Pinpoint the cell where the given text exists, returning its (x, y) midpoint coordinate. 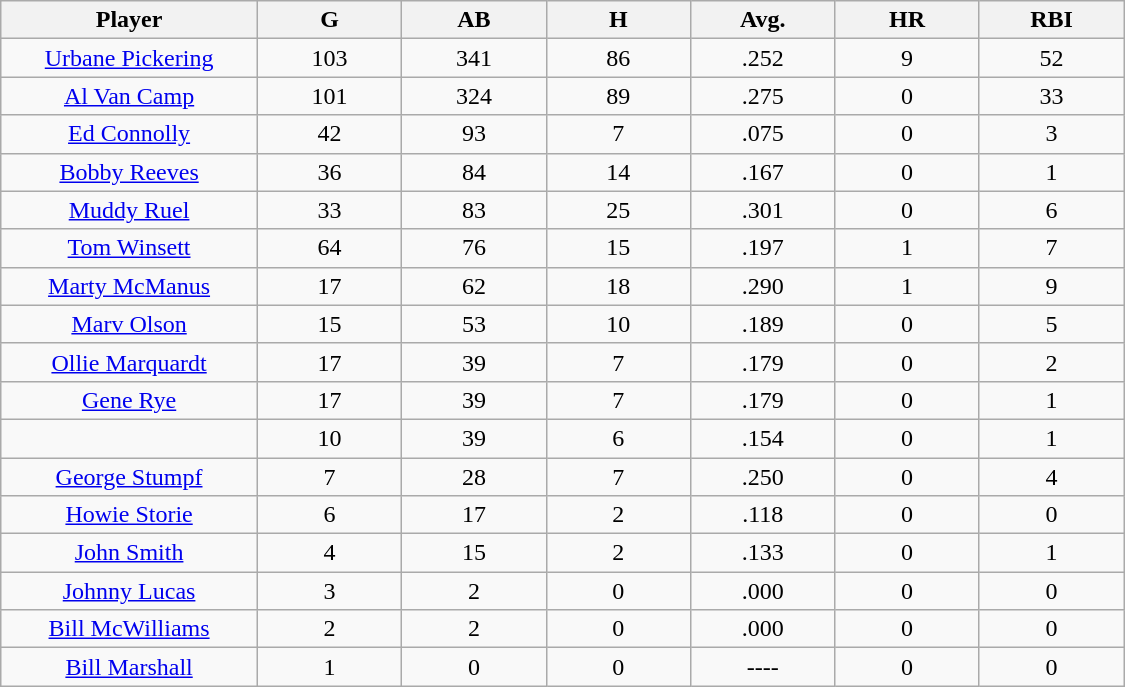
Ollie Marquardt (130, 362)
76 (474, 248)
84 (474, 172)
14 (618, 172)
HR (907, 20)
83 (474, 210)
George Stumpf (130, 477)
.167 (763, 172)
Al Van Camp (130, 96)
AB (474, 20)
Tom Winsett (130, 248)
52 (1051, 58)
Avg. (763, 20)
324 (474, 96)
62 (474, 286)
25 (618, 210)
Ed Connolly (130, 134)
18 (618, 286)
28 (474, 477)
42 (329, 134)
Gene Rye (130, 400)
86 (618, 58)
RBI (1051, 20)
.197 (763, 248)
103 (329, 58)
Bill Marshall (130, 667)
.189 (763, 324)
101 (329, 96)
.075 (763, 134)
5 (1051, 324)
.301 (763, 210)
341 (474, 58)
Johnny Lucas (130, 591)
.154 (763, 438)
John Smith (130, 553)
Player (130, 20)
.275 (763, 96)
64 (329, 248)
Bobby Reeves (130, 172)
Bill McWilliams (130, 629)
.118 (763, 515)
G (329, 20)
Howie Storie (130, 515)
Marty McManus (130, 286)
Marv Olson (130, 324)
53 (474, 324)
.290 (763, 286)
36 (329, 172)
.252 (763, 58)
.250 (763, 477)
Urbane Pickering (130, 58)
H (618, 20)
Muddy Ruel (130, 210)
---- (763, 667)
93 (474, 134)
89 (618, 96)
.133 (763, 553)
